Capture the cell that displays the provided text and extract its [x, y] central coordinate. 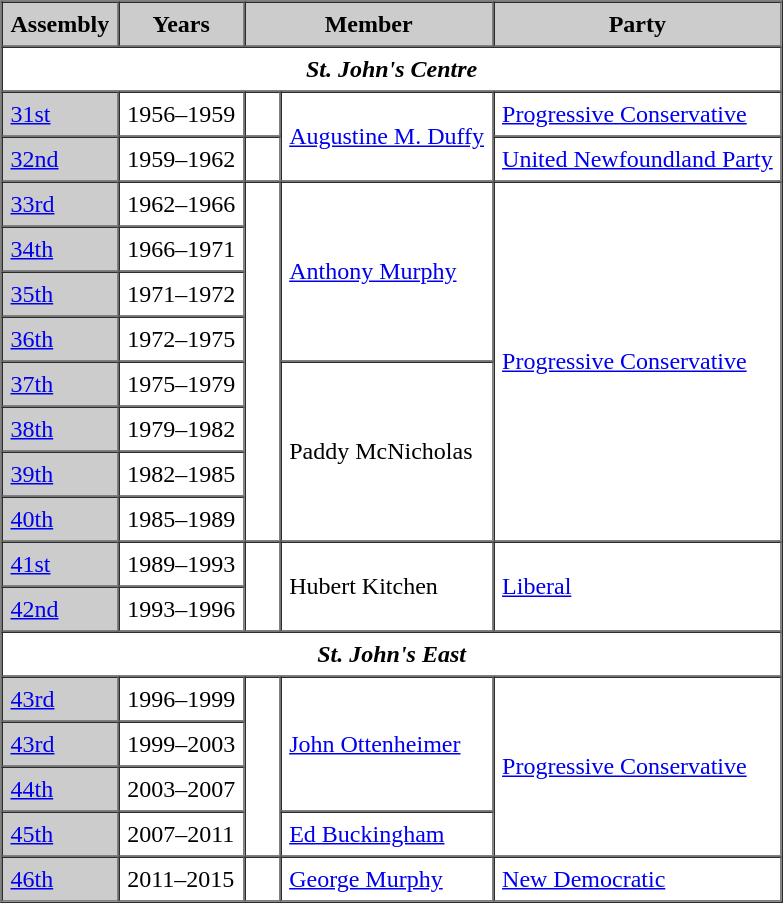
35th [60, 294]
Hubert Kitchen [386, 587]
1975–1979 [181, 384]
1982–1985 [181, 474]
George Murphy [386, 878]
New Democratic [638, 878]
1972–1975 [181, 338]
41st [60, 564]
Liberal [638, 587]
1971–1972 [181, 294]
Party [638, 24]
1996–1999 [181, 698]
1999–2003 [181, 744]
1989–1993 [181, 564]
Augustine M. Duffy [386, 137]
44th [60, 788]
39th [60, 474]
1993–1996 [181, 608]
1959–1962 [181, 158]
Paddy McNicholas [386, 452]
46th [60, 878]
2007–2011 [181, 834]
37th [60, 384]
1956–1959 [181, 114]
1985–1989 [181, 518]
1962–1966 [181, 204]
Ed Buckingham [386, 834]
45th [60, 834]
2003–2007 [181, 788]
32nd [60, 158]
2011–2015 [181, 878]
1966–1971 [181, 248]
Anthony Murphy [386, 272]
United Newfoundland Party [638, 158]
40th [60, 518]
Years [181, 24]
42nd [60, 608]
St. John's East [392, 654]
33rd [60, 204]
36th [60, 338]
Assembly [60, 24]
St. John's Centre [392, 68]
31st [60, 114]
38th [60, 428]
1979–1982 [181, 428]
34th [60, 248]
John Ottenheimer [386, 744]
Member [368, 24]
